Locate the cell with the specified text and output its [x, y] center coordinate. 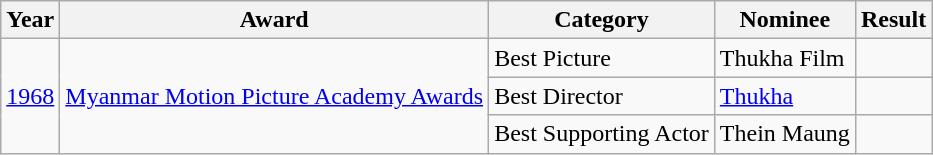
Award [274, 20]
Thukha [784, 96]
Thein Maung [784, 134]
Category [602, 20]
1968 [30, 96]
Result [893, 20]
Year [30, 20]
Myanmar Motion Picture Academy Awards [274, 96]
Best Picture [602, 58]
Best Director [602, 96]
Thukha Film [784, 58]
Best Supporting Actor [602, 134]
Nominee [784, 20]
